Extract the (X, Y) coordinate from the center of the cell holding the provided text.  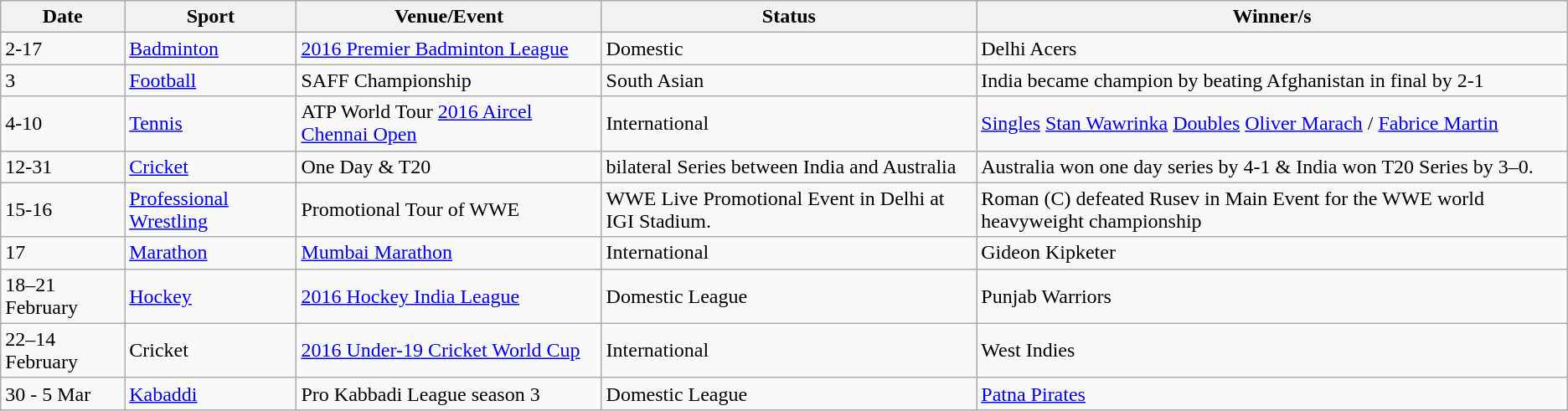
Venue/Event (449, 17)
South Asian (789, 80)
Singles Stan Wawrinka Doubles Oliver Marach / Fabrice Martin (1271, 124)
India became champion by beating Afghanistan in final by 2-1 (1271, 80)
3 (63, 80)
Sport (211, 17)
WWE Live Promotional Event in Delhi at IGI Stadium. (789, 209)
2016 Hockey India League (449, 296)
15-16 (63, 209)
Pro Kabbadi League season 3 (449, 393)
2016 Premier Badminton League (449, 49)
Tennis (211, 124)
Australia won one day series by 4-1 & India won T20 Series by 3–0. (1271, 167)
Roman (C) defeated Rusev in Main Event for the WWE world heavyweight championship (1271, 209)
4-10 (63, 124)
Football (211, 80)
18–21 February (63, 296)
Winner/s (1271, 17)
Mumbai Marathon (449, 253)
ATP World Tour 2016 Aircel Chennai Open (449, 124)
Kabaddi (211, 393)
Promotional Tour of WWE (449, 209)
2-17 (63, 49)
2016 Under-19 Cricket World Cup (449, 350)
One Day & T20 (449, 167)
bilateral Series between India and Australia (789, 167)
Patna Pirates (1271, 393)
12-31 (63, 167)
Professional Wrestling (211, 209)
Domestic (789, 49)
Gideon Kipketer (1271, 253)
Badminton (211, 49)
30 - 5 Mar (63, 393)
SAFF Championship (449, 80)
17 (63, 253)
22–14 February (63, 350)
Punjab Warriors (1271, 296)
Hockey (211, 296)
West Indies (1271, 350)
Status (789, 17)
Date (63, 17)
Delhi Acers (1271, 49)
Marathon (211, 253)
